Determine the (x, y) coordinate at the center of the cell enclosing the given text.  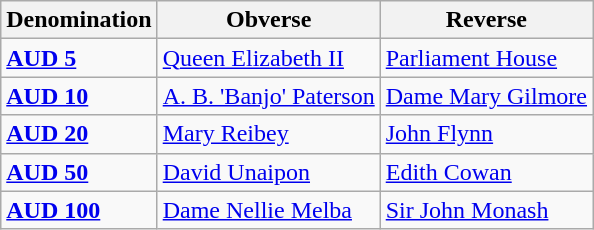
AUD 50 (79, 172)
Sir John Monash (486, 210)
John Flynn (486, 134)
Dame Nellie Melba (268, 210)
AUD 10 (79, 96)
Mary Reibey (268, 134)
Queen Elizabeth II (268, 58)
David Unaipon (268, 172)
Denomination (79, 20)
Obverse (268, 20)
AUD 20 (79, 134)
Dame Mary Gilmore (486, 96)
A. B. 'Banjo' Paterson (268, 96)
Edith Cowan (486, 172)
AUD 100 (79, 210)
Parliament House (486, 58)
AUD 5 (79, 58)
Reverse (486, 20)
